Scan for the cell matching the given text and deliver its (x, y) coordinate at center. 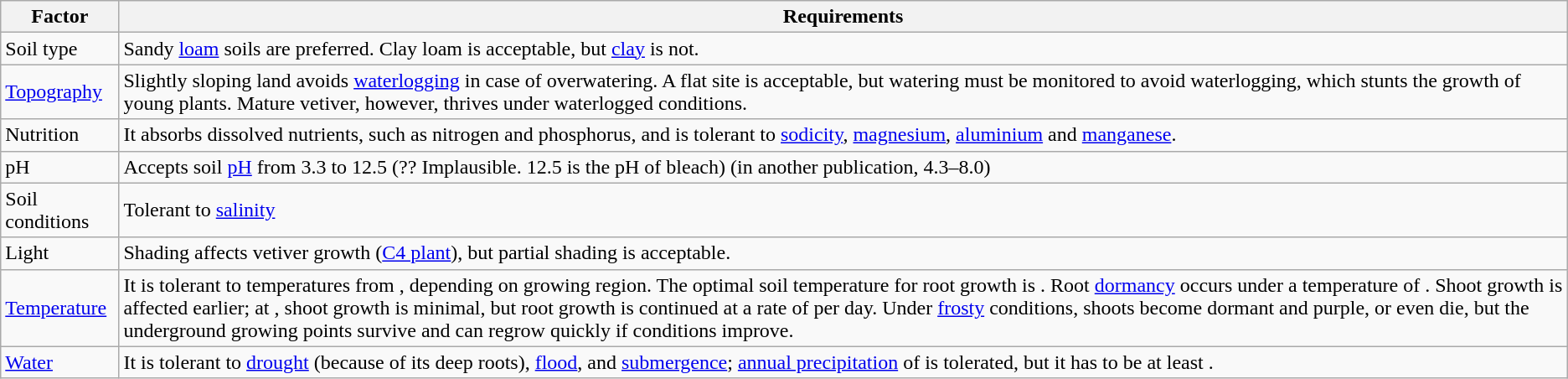
Topography (60, 92)
Light (60, 253)
Factor (60, 17)
It absorbs dissolved nutrients, such as nitrogen and phosphorus, and is tolerant to sodicity, magnesium, aluminium and manganese. (843, 135)
Requirements (843, 17)
Nutrition (60, 135)
Accepts soil pH from 3.3 to 12.5 (?? Implausible. 12.5 is the pH of bleach) (in another publication, 4.3–8.0) (843, 167)
It is tolerant to drought (because of its deep roots), flood, and submergence; annual precipitation of is tolerated, but it has to be at least . (843, 362)
Temperature (60, 308)
Shading affects vetiver growth (C4 plant), but partial shading is acceptable. (843, 253)
Soil conditions (60, 210)
Water (60, 362)
Tolerant to salinity (843, 210)
Soil type (60, 49)
Sandy loam soils are preferred. Clay loam is acceptable, but clay is not. (843, 49)
pH (60, 167)
